Scan for the cell matching the given text and deliver its [x, y] coordinate at center. 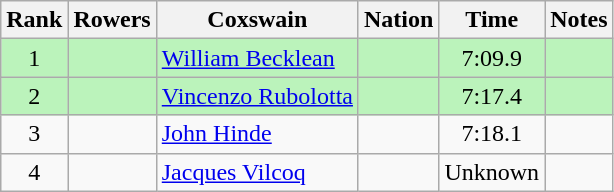
Nation [398, 20]
4 [34, 172]
Time [492, 20]
7:09.9 [492, 58]
Jacques Vilcoq [257, 172]
7:18.1 [492, 134]
Coxswain [257, 20]
Vincenzo Rubolotta [257, 96]
Rank [34, 20]
1 [34, 58]
Notes [579, 20]
7:17.4 [492, 96]
William Becklean [257, 58]
Unknown [492, 172]
Rowers [112, 20]
John Hinde [257, 134]
2 [34, 96]
3 [34, 134]
